Return [X, Y] of the center of cell containing provided text 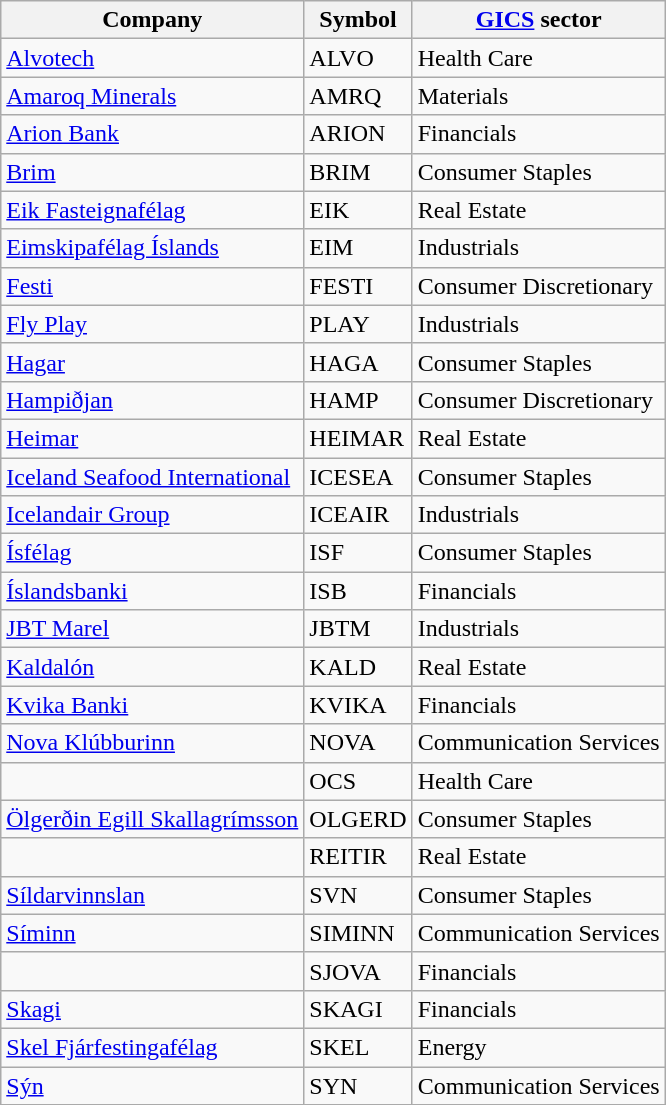
FESTI [358, 286]
Brim [152, 172]
HAMP [358, 400]
GICS sector [538, 20]
Materials [538, 96]
Eik Fasteignafélag [152, 210]
Síldarvinnslan [152, 895]
PLAY [358, 324]
ARION [358, 134]
BRIM [358, 172]
Heimar [152, 438]
OLGERD [358, 819]
JBT Marel [152, 629]
Festi [152, 286]
EIM [358, 248]
ICESEA [358, 477]
REITIR [358, 857]
Symbol [358, 20]
KALD [358, 667]
Alvotech [152, 58]
ALVO [358, 58]
Skagi [152, 1009]
ISB [358, 591]
SJOVA [358, 971]
SIMINN [358, 933]
NOVA [358, 743]
HEIMAR [358, 438]
Iceland Seafood International [152, 477]
Skel Fjárfestingafélag [152, 1047]
Hagar [152, 362]
Hampiðjan [152, 400]
JBTM [358, 629]
Íslandsbanki [152, 591]
Ísfélag [152, 553]
ISF [358, 553]
SVN [358, 895]
Nova Klúbburinn [152, 743]
Company [152, 20]
Eimskipafélag Íslands [152, 248]
SKEL [358, 1047]
KVIKA [358, 705]
SKAGI [358, 1009]
Ölgerðin Egill Skallagrímsson [152, 819]
Kvika Banki [152, 705]
ICEAIR [358, 515]
Sýn [152, 1085]
HAGA [358, 362]
Síminn [152, 933]
AMRQ [358, 96]
Fly Play [152, 324]
Icelandair Group [152, 515]
SYN [358, 1085]
Kaldalón [152, 667]
Energy [538, 1047]
Amaroq Minerals [152, 96]
Arion Bank [152, 134]
EIK [358, 210]
OCS [358, 781]
